Identify which cell holds the provided text, then report its (X, Y) central coordinate. 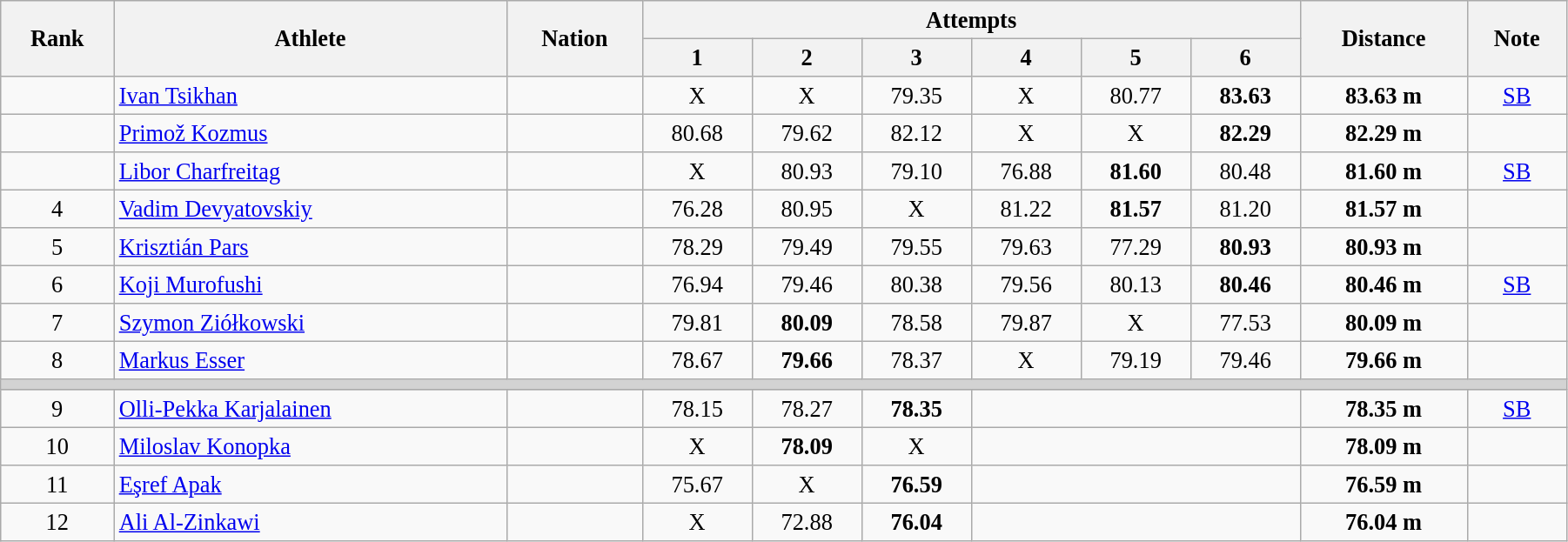
80.95 (807, 209)
80.09 m (1384, 323)
80.68 (697, 133)
76.04 (916, 522)
78.09 (807, 446)
Libor Charfreitag (311, 171)
78.67 (697, 360)
79.55 (916, 247)
82.12 (916, 133)
1 (697, 57)
2 (807, 57)
76.94 (697, 284)
9 (57, 409)
Ali Al-Zinkawi (311, 522)
80.48 (1245, 171)
7 (57, 323)
3 (916, 57)
78.58 (916, 323)
83.63 (1245, 95)
80.09 (807, 323)
81.57 (1136, 209)
80.13 (1136, 284)
79.19 (1136, 360)
Eşref Apak (311, 485)
81.22 (1026, 209)
79.87 (1026, 323)
76.04 m (1384, 522)
Szymon Ziółkowski (311, 323)
Koji Murofushi (311, 284)
76.28 (697, 209)
Distance (1384, 38)
80.46 m (1384, 284)
79.66 m (1384, 360)
Olli-Pekka Karjalainen (311, 409)
78.35 (916, 409)
Miloslav Konopka (311, 446)
79.63 (1026, 247)
78.27 (807, 409)
81.60 m (1384, 171)
Note (1517, 38)
80.77 (1136, 95)
78.29 (697, 247)
77.29 (1136, 247)
12 (57, 522)
Krisztián Pars (311, 247)
79.10 (916, 171)
80.93 m (1384, 247)
75.67 (697, 485)
Rank (57, 38)
72.88 (807, 522)
Nation (574, 38)
8 (57, 360)
79.62 (807, 133)
Markus Esser (311, 360)
79.81 (697, 323)
82.29 (1245, 133)
76.59 (916, 485)
78.09 m (1384, 446)
77.53 (1245, 323)
80.38 (916, 284)
78.35 m (1384, 409)
80.46 (1245, 284)
Attempts (971, 19)
78.37 (916, 360)
81.60 (1136, 171)
Vadim Devyatovskiy (311, 209)
79.66 (807, 360)
81.20 (1245, 209)
10 (57, 446)
78.15 (697, 409)
76.88 (1026, 171)
11 (57, 485)
81.57 m (1384, 209)
Athlete (311, 38)
83.63 m (1384, 95)
Ivan Tsikhan (311, 95)
79.35 (916, 95)
Primož Kozmus (311, 133)
79.56 (1026, 284)
79.49 (807, 247)
76.59 m (1384, 485)
82.29 m (1384, 133)
